Determine the (x, y) coordinate at the center of the cell enclosing the given text.  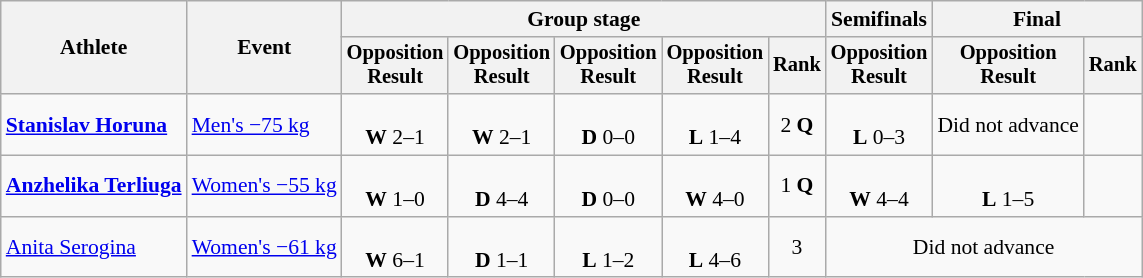
1 Q (797, 186)
2 Q (797, 124)
Women's −61 kg (264, 248)
Final (1036, 19)
L 1–2 (608, 248)
Women's −55 kg (264, 186)
D 4–4 (502, 186)
W 6–1 (396, 248)
Event (264, 48)
Men's −75 kg (264, 124)
L 1–4 (716, 124)
Semifinals (880, 19)
W 4–0 (716, 186)
Stanislav Horuna (94, 124)
Anzhelika Terliuga (94, 186)
Group stage (584, 19)
L 4–6 (716, 248)
W 1–0 (396, 186)
D 1–1 (502, 248)
L 0–3 (880, 124)
Athlete (94, 48)
L 1–5 (1008, 186)
3 (797, 248)
Anita Serogina (94, 248)
W 4–4 (880, 186)
